Provide the [X, Y] coordinate of the cell's center where the given text is located.  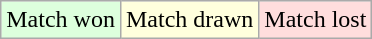
Match drawn [189, 20]
Match lost [316, 20]
Match won [61, 20]
